Scan for the cell matching the given text and deliver its (x, y) coordinate at center. 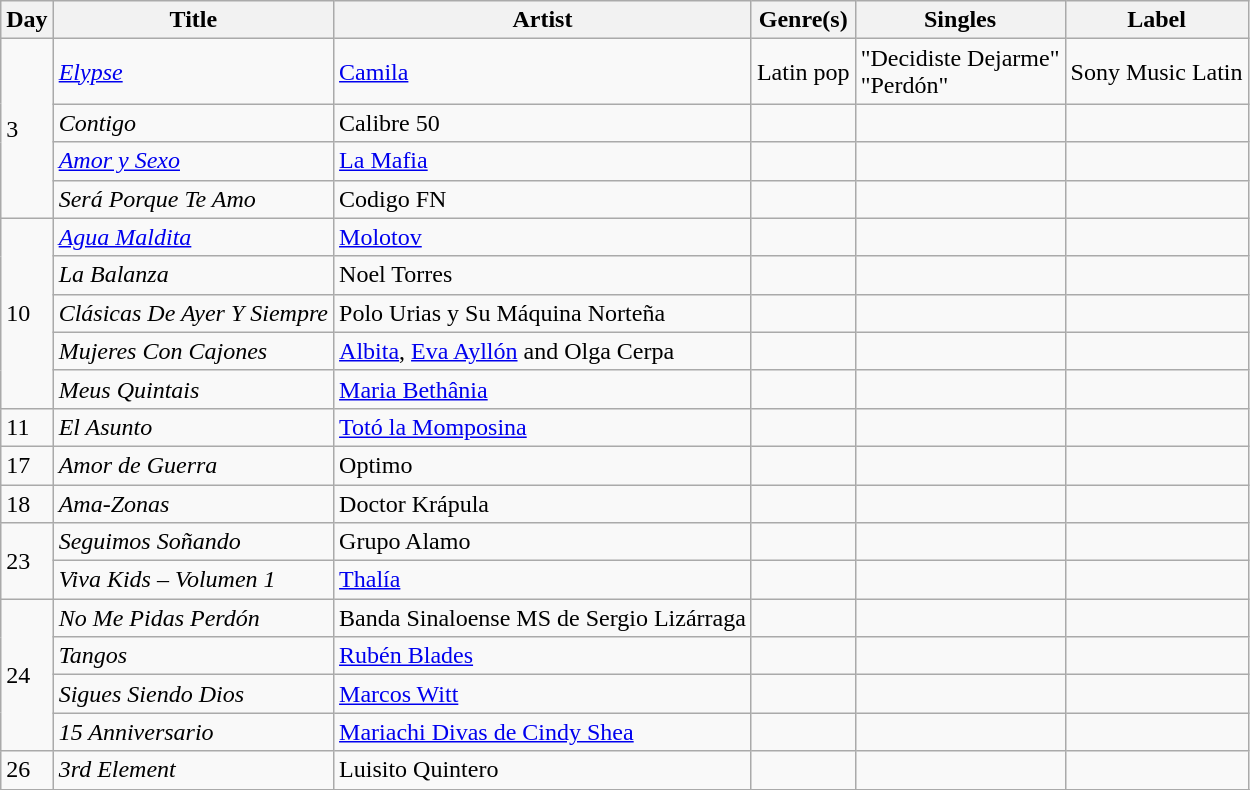
Amor de Guerra (193, 465)
Totó la Momposina (543, 427)
Title (193, 20)
Optimo (543, 465)
Rubén Blades (543, 656)
No Me Pidas Perdón (193, 618)
El Asunto (193, 427)
Mariachi Divas de Cindy Shea (543, 732)
Mujeres Con Cajones (193, 351)
Albita, Eva Ayllón and Olga Cerpa (543, 351)
3rd Element (193, 770)
17 (27, 465)
Camila (543, 72)
Calibre 50 (543, 123)
Latin pop (803, 72)
Clásicas De Ayer Y Siempre (193, 313)
Contigo (193, 123)
La Mafia (543, 161)
Ama-Zonas (193, 503)
11 (27, 427)
15 Anniversario (193, 732)
Noel Torres (543, 275)
23 (27, 561)
24 (27, 675)
Maria Bethânia (543, 389)
Banda Sinaloense MS de Sergio Lizárraga (543, 618)
Elypse (193, 72)
"Decidiste Dejarme""Perdón" (960, 72)
Genre(s) (803, 20)
Será Porque Te Amo (193, 199)
18 (27, 503)
Tangos (193, 656)
Grupo Alamo (543, 542)
Meus Quintais (193, 389)
Agua Maldita (193, 237)
Sigues Siendo Dios (193, 694)
Doctor Krápula (543, 503)
Sony Music Latin (1156, 72)
Marcos Witt (543, 694)
26 (27, 770)
Amor y Sexo (193, 161)
Molotov (543, 237)
Label (1156, 20)
La Balanza (193, 275)
Seguimos Soñando (193, 542)
Day (27, 20)
Artist (543, 20)
Viva Kids – Volumen 1 (193, 580)
Thalía (543, 580)
Singles (960, 20)
Luisito Quintero (543, 770)
3 (27, 128)
Codigo FN (543, 199)
10 (27, 313)
Polo Urias y Su Máquina Norteña (543, 313)
